Provide the [x, y] coordinate of the cell's center where the given text is located.  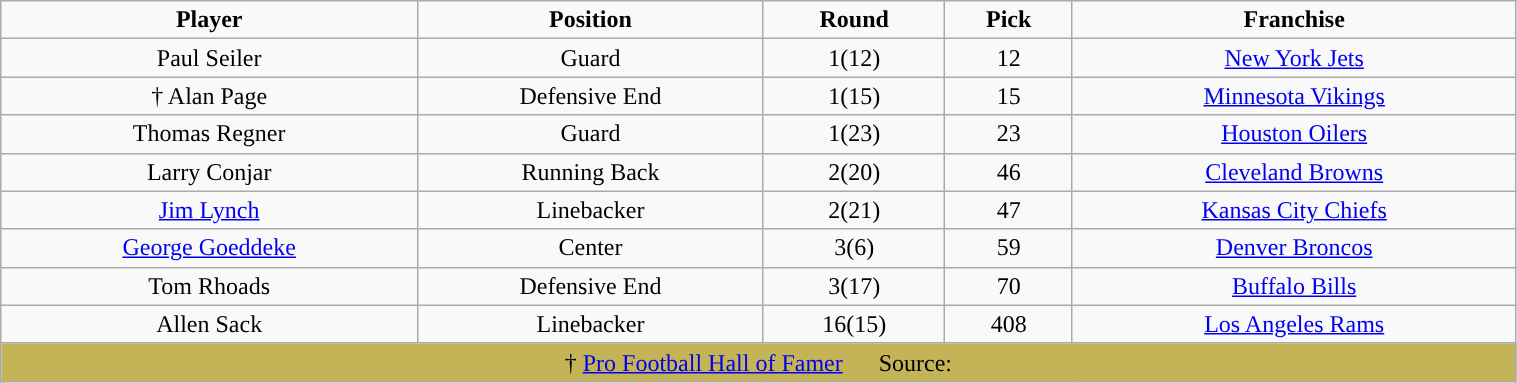
Larry Conjar [210, 172]
Position [591, 20]
46 [1008, 172]
15 [1008, 96]
Jim Lynch [210, 210]
Minnesota Vikings [1294, 96]
Buffalo Bills [1294, 286]
16(15) [854, 324]
Thomas Regner [210, 134]
3(6) [854, 248]
Kansas City Chiefs [1294, 210]
Pick [1008, 20]
Round [854, 20]
23 [1008, 134]
New York Jets [1294, 58]
Franchise [1294, 20]
3(17) [854, 286]
Allen Sack [210, 324]
Player [210, 20]
2(21) [854, 210]
1(15) [854, 96]
59 [1008, 248]
1(12) [854, 58]
Center [591, 248]
George Goeddeke [210, 248]
† Pro Football Hall of Famer Source: [758, 362]
Running Back [591, 172]
† Alan Page [210, 96]
Los Angeles Rams [1294, 324]
1(23) [854, 134]
12 [1008, 58]
47 [1008, 210]
Paul Seiler [210, 58]
Houston Oilers [1294, 134]
Cleveland Browns [1294, 172]
2(20) [854, 172]
Denver Broncos [1294, 248]
Tom Rhoads [210, 286]
408 [1008, 324]
70 [1008, 286]
